Provide the [x, y] coordinate of the cell's center where the given text is located.  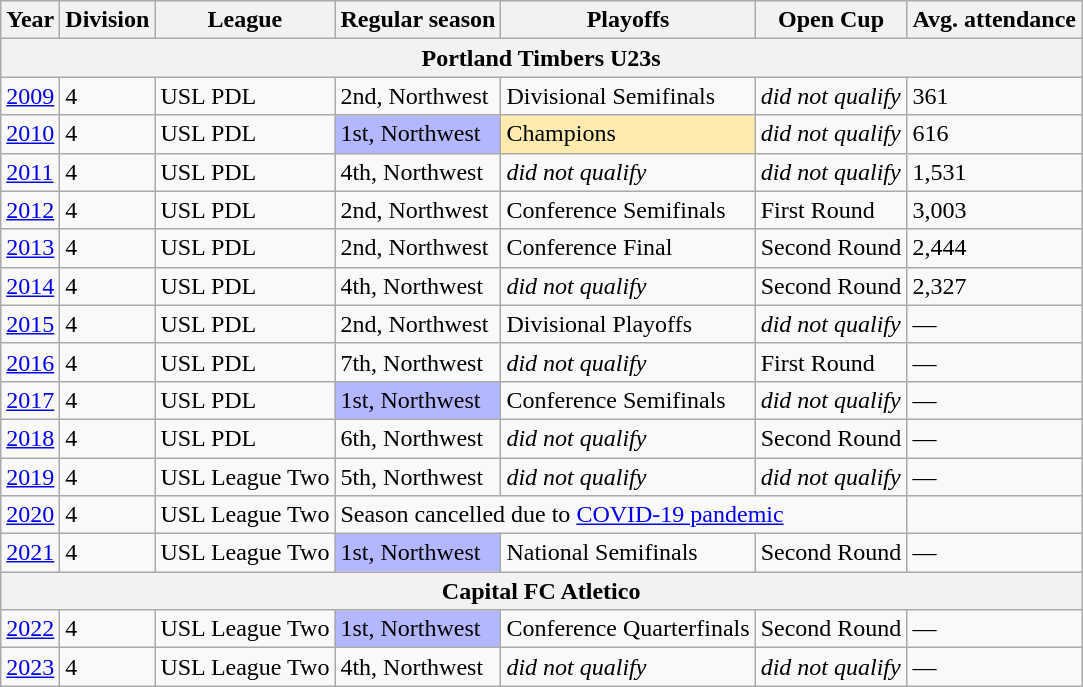
Regular season [418, 20]
2011 [30, 172]
Division [108, 20]
361 [994, 96]
6th, Northwest [418, 438]
Playoffs [628, 20]
Year [30, 20]
2015 [30, 324]
1,531 [994, 172]
616 [994, 134]
2020 [30, 515]
Avg. attendance [994, 20]
2019 [30, 477]
Portland Timbers U23s [542, 58]
2018 [30, 438]
Champions [628, 134]
Conference Quarterfinals [628, 629]
Season cancelled due to COVID-19 pandemic [621, 515]
Conference Final [628, 248]
National Semifinals [628, 553]
7th, Northwest [418, 362]
2,327 [994, 286]
2009 [30, 96]
2022 [30, 629]
2014 [30, 286]
2,444 [994, 248]
Divisional Playoffs [628, 324]
2023 [30, 667]
2010 [30, 134]
Open Cup [831, 20]
2016 [30, 362]
3,003 [994, 210]
2017 [30, 400]
2021 [30, 553]
Divisional Semifinals [628, 96]
2013 [30, 248]
Capital FC Atletico [542, 591]
2012 [30, 210]
5th, Northwest [418, 477]
League [245, 20]
